Find where the given text appears and provide that cell's center as [X, Y] coordinate. 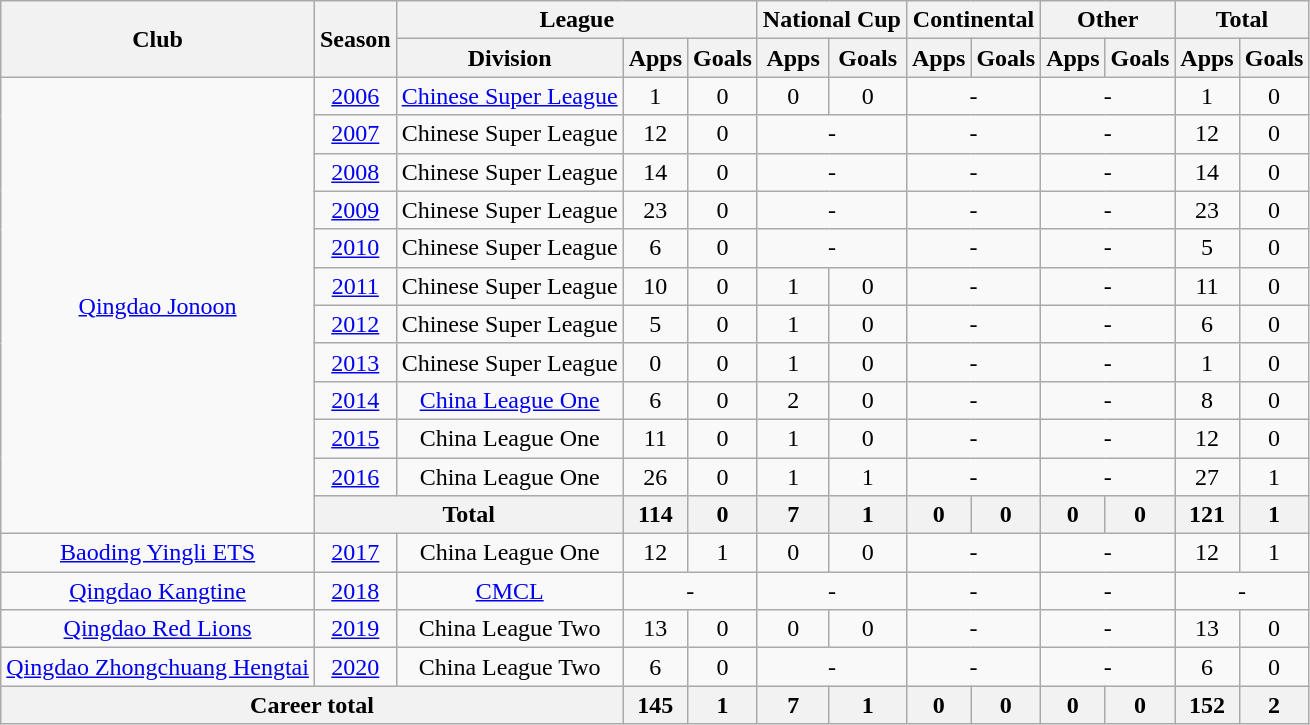
8 [1207, 400]
Division [510, 58]
2014 [355, 400]
League [576, 20]
Qingdao Zhongchuang Hengtai [158, 667]
Club [158, 39]
Career total [312, 705]
Baoding Yingli ETS [158, 553]
Continental [973, 20]
National Cup [832, 20]
2010 [355, 248]
2013 [355, 362]
26 [655, 477]
27 [1207, 477]
152 [1207, 705]
Qingdao Kangtine [158, 591]
2019 [355, 629]
2017 [355, 553]
CMCL [510, 591]
Other [1108, 20]
Qingdao Jonoon [158, 306]
Qingdao Red Lions [158, 629]
2020 [355, 667]
121 [1207, 515]
2007 [355, 134]
2016 [355, 477]
2012 [355, 324]
2008 [355, 172]
2011 [355, 286]
145 [655, 705]
2015 [355, 438]
10 [655, 286]
114 [655, 515]
2009 [355, 210]
2018 [355, 591]
2006 [355, 96]
Season [355, 39]
